Identify which cell holds the provided text, then report its [X, Y] central coordinate. 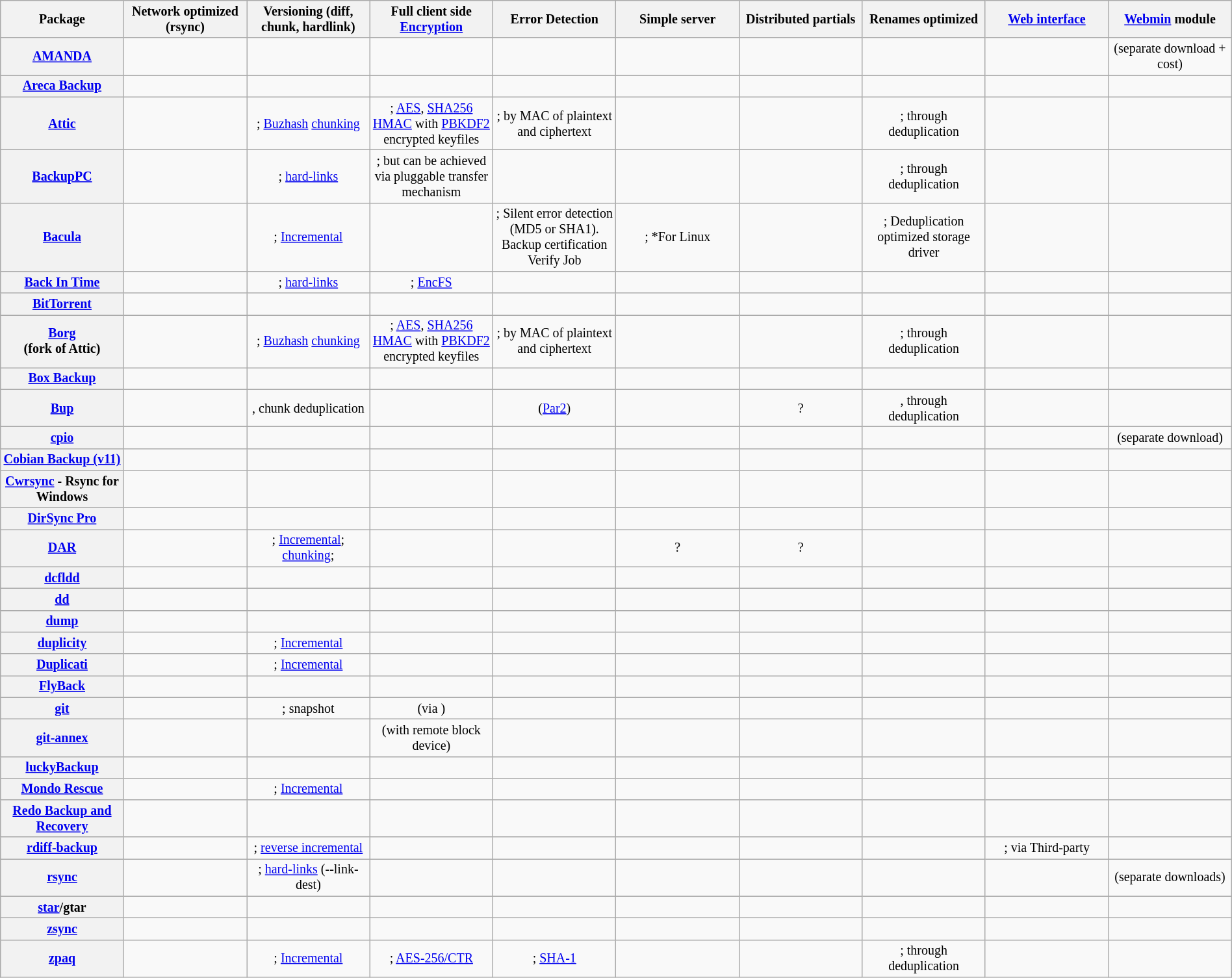
(via ) [431, 708]
duplicity [62, 643]
; hard-links (--link-dest) [308, 877]
Versioning (diff, chunk, hardlink) [308, 19]
; Deduplication optimized storage driver [924, 237]
DirSync Pro [62, 519]
Redo Backup and Recovery [62, 819]
Borg(fork of Attic) [62, 342]
Mondo Rescue [62, 789]
luckyBackup [62, 767]
, through deduplication [924, 408]
; AES-256/CTR [431, 959]
dd [62, 599]
(separate downloads) [1170, 877]
; but can be achieved via pluggable transfer mechanism [431, 177]
; snapshot [308, 708]
Attic [62, 123]
Full client side Encryption [431, 19]
AMANDA [62, 57]
rdiff-backup [62, 849]
Distributed partials [801, 19]
FlyBack [62, 686]
DAR [62, 548]
; SHA-1 [555, 959]
Cwrsync - Rsync for Windows [62, 489]
Cobian Backup (v11) [62, 460]
(separate download + cost) [1170, 57]
git [62, 708]
git-annex [62, 738]
Network optimized (rsync) [185, 19]
Error Detection [555, 19]
Webmin module [1170, 19]
zpaq [62, 959]
cpio [62, 438]
Box Backup [62, 378]
dump [62, 621]
Duplicati [62, 664]
; *For Linux [677, 237]
; reverse incremental [308, 849]
, chunk deduplication [308, 408]
BitTorrent [62, 304]
; via Third-party [1046, 849]
; EncFS [431, 282]
(separate download) [1170, 438]
dcfldd [62, 578]
Renames optimized [924, 19]
; Silent error detection (MD5 or SHA1). Backup certification Verify Job [555, 237]
Back In Time [62, 282]
Web interface [1046, 19]
Bacula [62, 237]
star/gtar [62, 907]
Package [62, 19]
Simple server [677, 19]
BackupPC [62, 177]
(Par2) [555, 408]
zsync [62, 929]
Areca Backup [62, 86]
Bup [62, 408]
(with remote block device) [431, 738]
rsync [62, 877]
; Incremental; chunking; [308, 548]
